Scan for the cell matching the given text and deliver its [X, Y] coordinate at center. 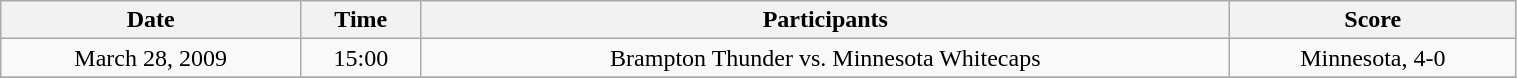
Score [1373, 20]
March 28, 2009 [151, 58]
Brampton Thunder vs. Minnesota Whitecaps [826, 58]
Date [151, 20]
Time [361, 20]
Participants [826, 20]
Minnesota, 4-0 [1373, 58]
15:00 [361, 58]
